Search for the cell housing the specified text and yield its (X, Y) center coordinate. 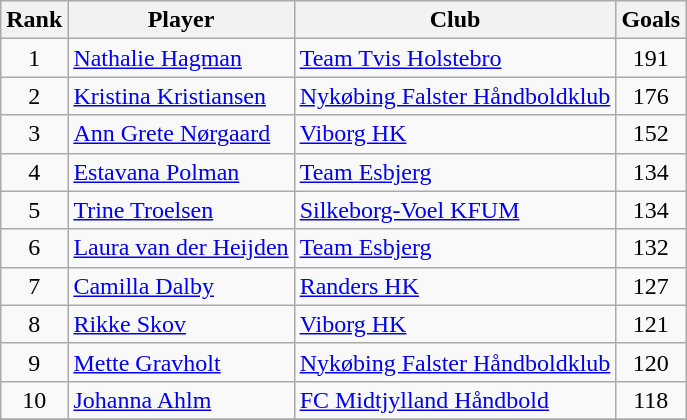
Rikke Skov (181, 324)
Trine Troelsen (181, 210)
1 (34, 58)
121 (651, 324)
7 (34, 286)
Camilla Dalby (181, 286)
Johanna Ahlm (181, 400)
Randers HK (455, 286)
3 (34, 134)
Kristina Kristiansen (181, 96)
5 (34, 210)
FC Midtjylland Håndbold (455, 400)
Laura van der Heijden (181, 248)
Mette Gravholt (181, 362)
4 (34, 172)
Rank (34, 20)
6 (34, 248)
Player (181, 20)
10 (34, 400)
Estavana Polman (181, 172)
118 (651, 400)
8 (34, 324)
Ann Grete Nørgaard (181, 134)
Team Tvis Holstebro (455, 58)
2 (34, 96)
9 (34, 362)
176 (651, 96)
120 (651, 362)
Nathalie Hagman (181, 58)
Club (455, 20)
Goals (651, 20)
191 (651, 58)
127 (651, 286)
152 (651, 134)
Silkeborg-Voel KFUM (455, 210)
132 (651, 248)
